For the text-containing cell, return its midpoint in (X, Y) coordinate format. 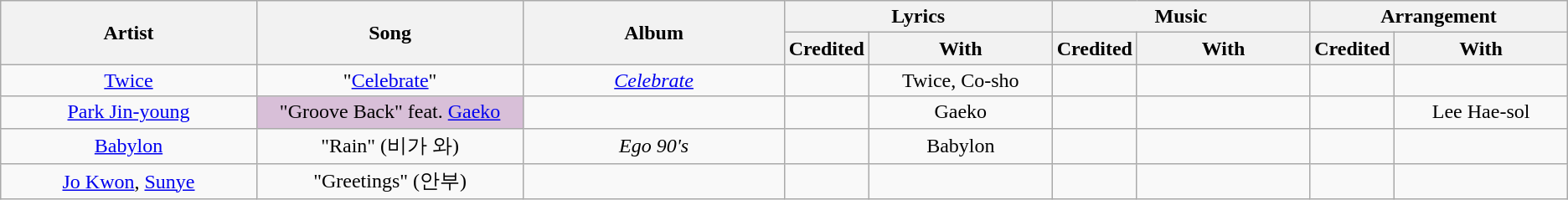
"Groove Back" feat. Gaeko (390, 112)
Lyrics (918, 17)
Song (390, 33)
Twice (129, 80)
Music (1181, 17)
Lee Hae-sol (1481, 112)
Gaeko (960, 112)
Twice, Co-sho (960, 80)
Artist (129, 33)
"Greetings" (안부) (390, 182)
Album (653, 33)
Jo Kwon, Sunye (129, 182)
Park Jin-young (129, 112)
"Celebrate" (390, 80)
"Rain" (비가 와) (390, 146)
Ego 90's (653, 146)
Arrangement (1439, 17)
Celebrate (653, 80)
